Identify which cell holds the provided text, then report its [x, y] central coordinate. 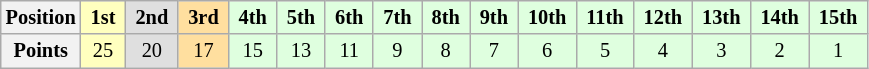
11 [349, 51]
6 [547, 51]
15th [838, 17]
7th [397, 17]
1 [838, 51]
8 [446, 51]
Points [41, 51]
13 [301, 51]
4th [253, 17]
25 [104, 51]
2nd [152, 17]
5 [604, 51]
9th [494, 17]
13th [721, 17]
9 [397, 51]
14th [779, 17]
Position [41, 17]
4 [663, 51]
6th [349, 17]
5th [301, 17]
1st [104, 17]
20 [152, 51]
12th [663, 17]
17 [203, 51]
7 [494, 51]
3 [721, 51]
15 [253, 51]
3rd [203, 17]
8th [446, 17]
2 [779, 51]
11th [604, 17]
10th [547, 17]
